Provide the (X, Y) coordinate of the cell's center where the given text is located.  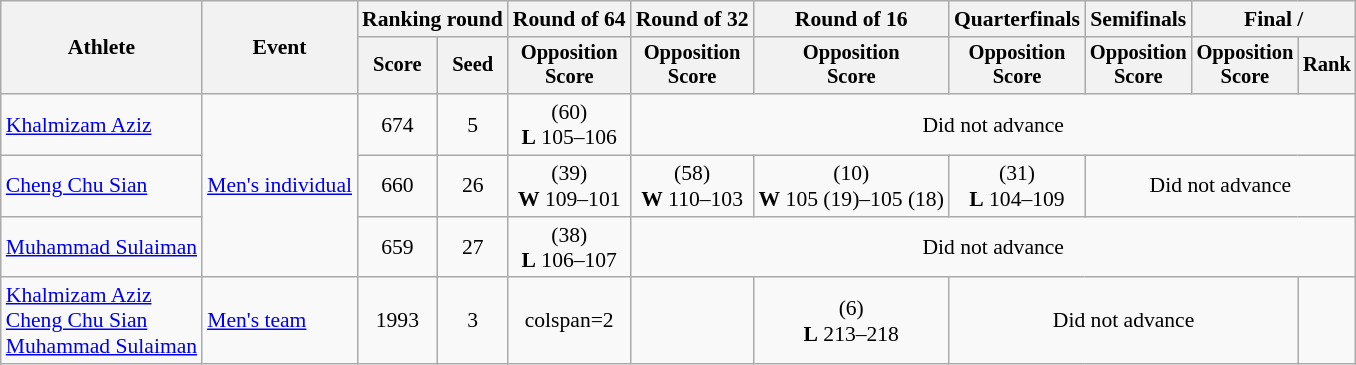
Muhammad Sulaiman (102, 248)
659 (398, 248)
Ranking round (432, 19)
Quarterfinals (1017, 19)
1993 (398, 322)
Final / (1274, 19)
(39)W 109–101 (570, 186)
27 (473, 248)
Khalmizam AzizCheng Chu SianMuhammad Sulaiman (102, 322)
Round of 32 (692, 19)
Semifinals (1138, 19)
colspan=2 (570, 322)
Khalmizam Aziz (102, 124)
Athlete (102, 48)
Event (280, 48)
660 (398, 186)
(31)L 104–109 (1017, 186)
Men's team (280, 322)
Round of 64 (570, 19)
Seed (473, 66)
3 (473, 322)
5 (473, 124)
(10)W 105 (19)–105 (18) (852, 186)
Men's individual (280, 186)
Cheng Chu Sian (102, 186)
674 (398, 124)
Score (398, 66)
(60)L 105–106 (570, 124)
(6)L 213–218 (852, 322)
(38)L 106–107 (570, 248)
Round of 16 (852, 19)
(58)W 110–103 (692, 186)
26 (473, 186)
Rank (1327, 66)
